Determine the [X, Y] coordinate at the center of the cell enclosing the given text.  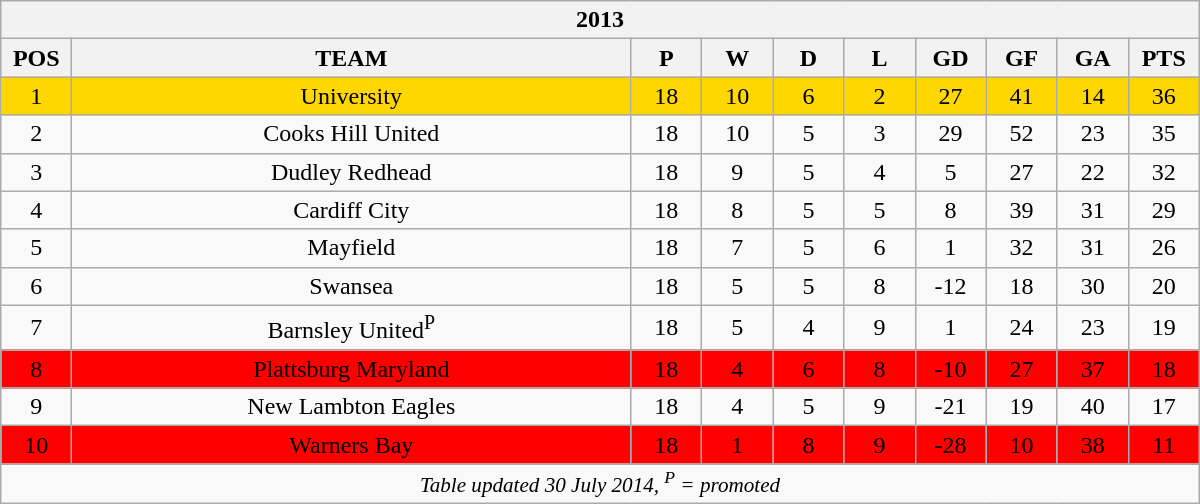
Cooks Hill United [352, 134]
TEAM [352, 58]
11 [1164, 445]
GA [1092, 58]
22 [1092, 172]
38 [1092, 445]
Mayfield [352, 248]
-10 [950, 369]
-21 [950, 407]
L [880, 58]
W [738, 58]
26 [1164, 248]
Barnsley UnitedP [352, 328]
GF [1022, 58]
Dudley Redhead [352, 172]
14 [1092, 96]
30 [1092, 286]
D [808, 58]
35 [1164, 134]
2013 [600, 20]
Swansea [352, 286]
University [352, 96]
41 [1022, 96]
POS [36, 58]
-12 [950, 286]
Table updated 30 July 2014, P = promoted [600, 484]
17 [1164, 407]
40 [1092, 407]
PTS [1164, 58]
24 [1022, 328]
20 [1164, 286]
P [666, 58]
52 [1022, 134]
Plattsburg Maryland [352, 369]
37 [1092, 369]
36 [1164, 96]
GD [950, 58]
Warners Bay [352, 445]
Cardiff City [352, 210]
New Lambton Eagles [352, 407]
-28 [950, 445]
39 [1022, 210]
